Identify which cell holds the provided text, then report its (x, y) central coordinate. 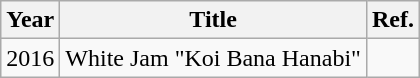
Title (214, 20)
2016 (30, 58)
Year (30, 20)
White Jam "Koi Bana Hanabi" (214, 58)
Ref. (392, 20)
